From the cell containing the given text, extract its center point as (x, y) coordinate. 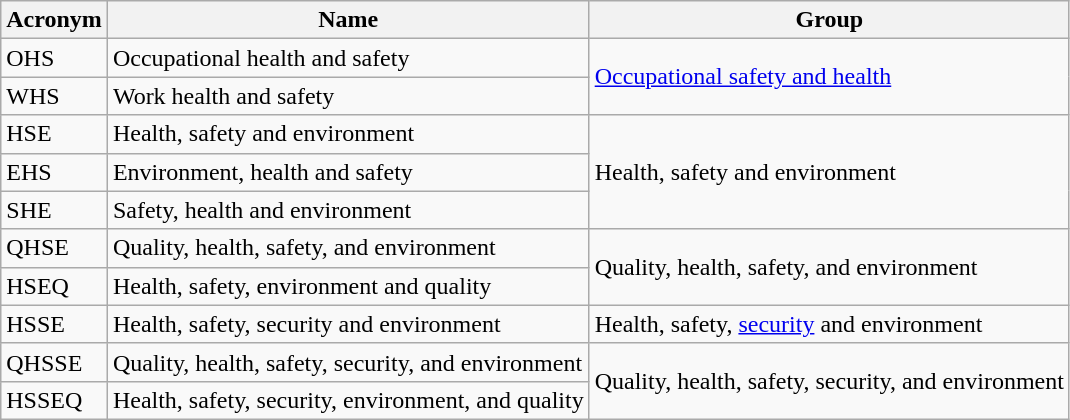
HSSEQ (54, 400)
Acronym (54, 20)
Occupational health and safety (348, 58)
Group (829, 20)
OHS (54, 58)
QHSE (54, 248)
HSE (54, 134)
Environment, health and safety (348, 172)
Safety, health and environment (348, 210)
SHE (54, 210)
EHS (54, 172)
Health, safety, security, environment, and quality (348, 400)
Health, safety, environment and quality (348, 286)
Work health and safety (348, 96)
QHSSE (54, 362)
HSSE (54, 324)
Occupational safety and health (829, 77)
WHS (54, 96)
Name (348, 20)
HSEQ (54, 286)
